Pinpoint the cell where the given text exists, returning its (X, Y) midpoint coordinate. 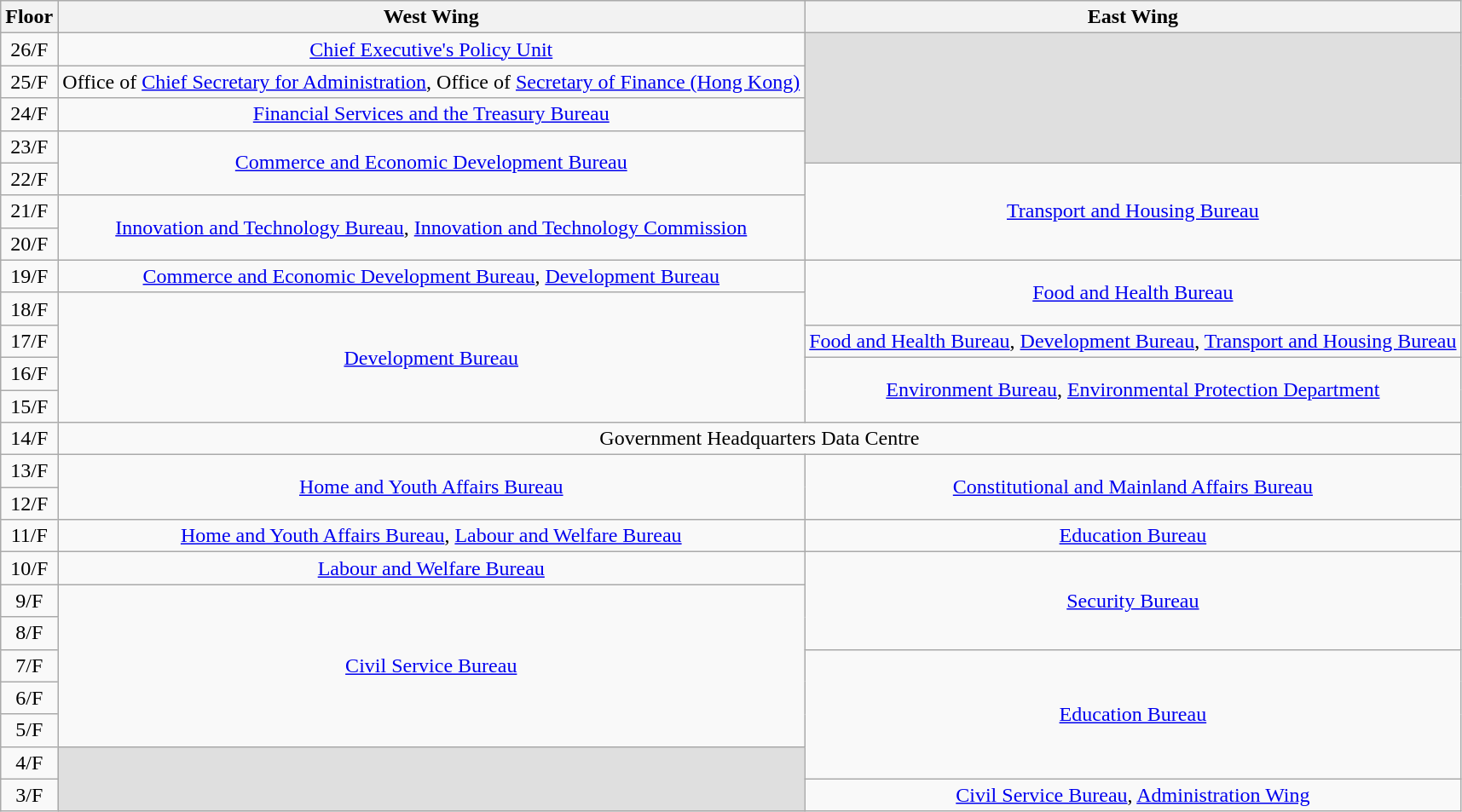
4/F (29, 763)
7/F (29, 665)
20/F (29, 244)
Commerce and Economic Development Bureau, Development Bureau (431, 276)
Food and Health Bureau (1133, 292)
18/F (29, 308)
Home and Youth Affairs Bureau (431, 487)
6/F (29, 698)
3/F (29, 795)
Development Bureau (431, 357)
21/F (29, 211)
22/F (29, 179)
23/F (29, 147)
12/F (29, 504)
16/F (29, 373)
Constitutional and Mainland Affairs Bureau (1133, 487)
24/F (29, 114)
Civil Service Bureau (431, 665)
Financial Services and the Treasury Bureau (431, 114)
Security Bureau (1133, 601)
14/F (29, 439)
10/F (29, 568)
19/F (29, 276)
West Wing (431, 17)
Office of Chief Secretary for Administration, Office of Secretary of Finance (Hong Kong) (431, 82)
26/F (29, 49)
Innovation and Technology Bureau, Innovation and Technology Commission (431, 227)
15/F (29, 406)
9/F (29, 601)
Transport and Housing Bureau (1133, 211)
25/F (29, 82)
Labour and Welfare Bureau (431, 568)
11/F (29, 536)
Environment Bureau, Environmental Protection Department (1133, 389)
Commerce and Economic Development Bureau (431, 163)
13/F (29, 471)
Home and Youth Affairs Bureau, Labour and Welfare Bureau (431, 536)
Food and Health Bureau, Development Bureau, Transport and Housing Bureau (1133, 341)
17/F (29, 341)
Government Headquarters Data Centre (760, 439)
East Wing (1133, 17)
5/F (29, 730)
Floor (29, 17)
Civil Service Bureau, Administration Wing (1133, 795)
Chief Executive's Policy Unit (431, 49)
8/F (29, 633)
